Output the (X, Y) coordinate of the center of the cell containing the given text.  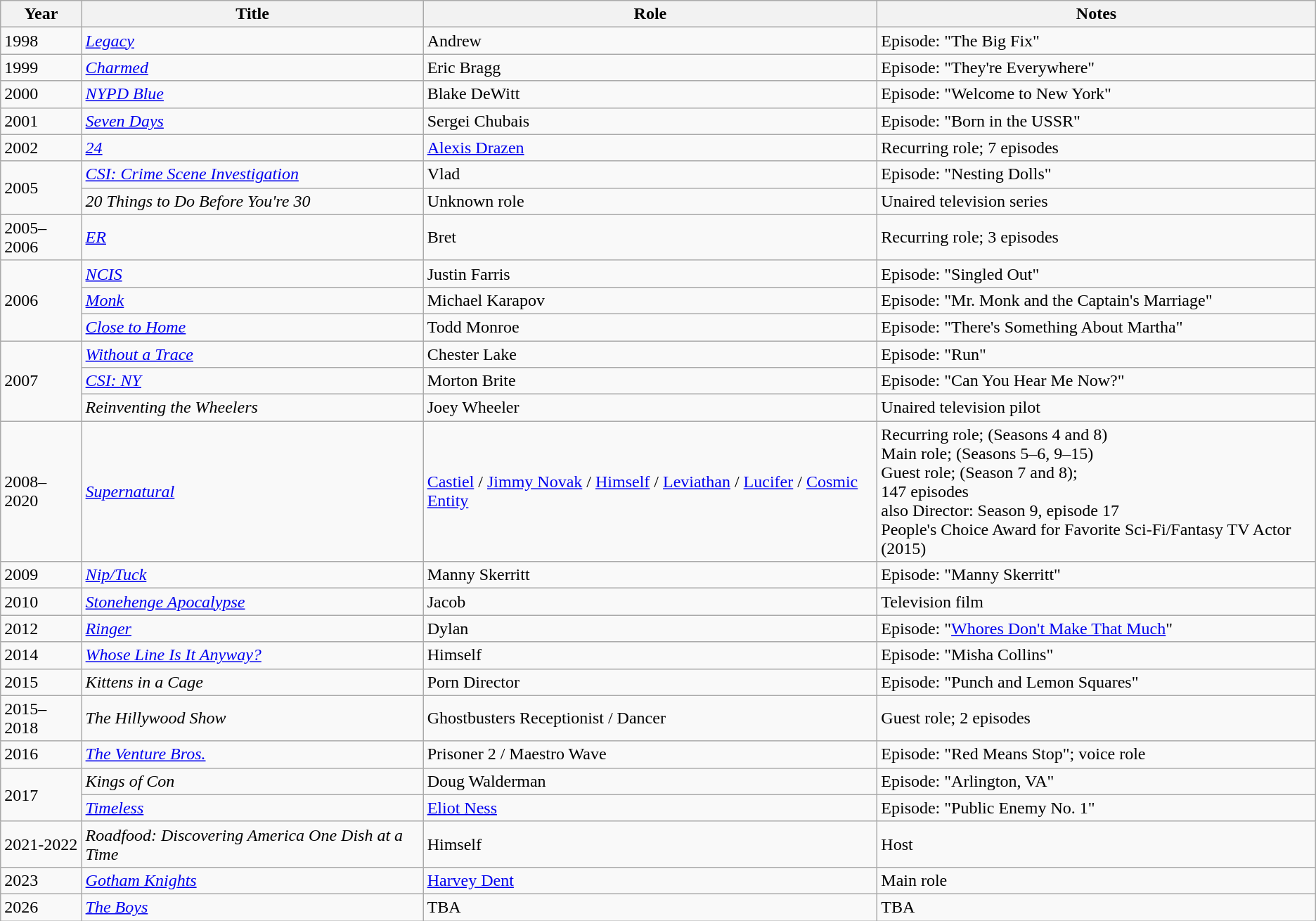
NCIS (252, 273)
CSI: NY (252, 381)
Title (252, 14)
1998 (41, 41)
Porn Director (650, 682)
The Venture Bros. (252, 754)
Andrew (650, 41)
Prisoner 2 / Maestro Wave (650, 754)
Episode: "Red Means Stop"; voice role (1097, 754)
Episode: "Nesting Dolls" (1097, 174)
Unaired television pilot (1097, 408)
2007 (41, 380)
2002 (41, 148)
Jacob (650, 602)
Seven Days (252, 121)
Ghostbusters Receptionist / Dancer (650, 719)
Episode: "Singled Out" (1097, 273)
Blake DeWitt (650, 94)
Monk (252, 300)
Notes (1097, 14)
Supernatural (252, 491)
2026 (41, 907)
Alexis Drazen (650, 148)
The Hillywood Show (252, 719)
2005 (41, 188)
Episode: "Welcome to New York" (1097, 94)
Guest role; 2 episodes (1097, 719)
Television film (1097, 602)
Close to Home (252, 327)
2016 (41, 754)
Episode: "Punch and Lemon Squares" (1097, 682)
24 (252, 148)
Recurring role; 3 episodes (1097, 238)
Sergei Chubais (650, 121)
2001 (41, 121)
Charmed (252, 67)
Nip/Tuck (252, 575)
Castiel / Jimmy Novak / Himself / Leviathan / Lucifer / Cosmic Entity (650, 491)
Manny Skerritt (650, 575)
Chester Lake (650, 354)
Vlad (650, 174)
2023 (41, 880)
2015 (41, 682)
The Boys (252, 907)
Episode: "They're Everywhere" (1097, 67)
Doug Walderman (650, 781)
Episode: "Whores Don't Make That Much" (1097, 629)
2006 (41, 300)
Unknown role (650, 201)
Stonehenge Apocalypse (252, 602)
Gotham Knights (252, 880)
Joey Wheeler (650, 408)
Dylan (650, 629)
Michael Karapov (650, 300)
2010 (41, 602)
Todd Monroe (650, 327)
Kittens in a Cage (252, 682)
Kings of Con (252, 781)
Episode: "Misha Collins" (1097, 655)
CSI: Crime Scene Investigation (252, 174)
Ringer (252, 629)
2017 (41, 794)
Episode: "Arlington, VA" (1097, 781)
Reinventing the Wheelers (252, 408)
2021-2022 (41, 844)
Timeless (252, 808)
Justin Farris (650, 273)
Eric Bragg (650, 67)
20 Things to Do Before You're 30 (252, 201)
Episode: "Public Enemy No. 1" (1097, 808)
2005–2006 (41, 238)
Main role (1097, 880)
Host (1097, 844)
Year (41, 14)
Episode: "Run" (1097, 354)
Episode: "Mr. Monk and the Captain's Marriage" (1097, 300)
Unaired television series (1097, 201)
2014 (41, 655)
Role (650, 14)
Without a Trace (252, 354)
Harvey Dent (650, 880)
2000 (41, 94)
1999 (41, 67)
Eliot Ness (650, 808)
NYPD Blue (252, 94)
Episode: "There's Something About Martha" (1097, 327)
Bret (650, 238)
2012 (41, 629)
Episode: "The Big Fix" (1097, 41)
2008–2020 (41, 491)
2009 (41, 575)
Episode: "Born in the USSR" (1097, 121)
2015–2018 (41, 719)
Roadfood: Discovering America One Dish at a Time (252, 844)
ER (252, 238)
Episode: "Can You Hear Me Now?" (1097, 381)
Morton Brite (650, 381)
Whose Line Is It Anyway? (252, 655)
Episode: "Manny Skerritt" (1097, 575)
Recurring role; 7 episodes (1097, 148)
Legacy (252, 41)
